Detect which cell encompasses the target text, then output its [x, y] center coordinate. 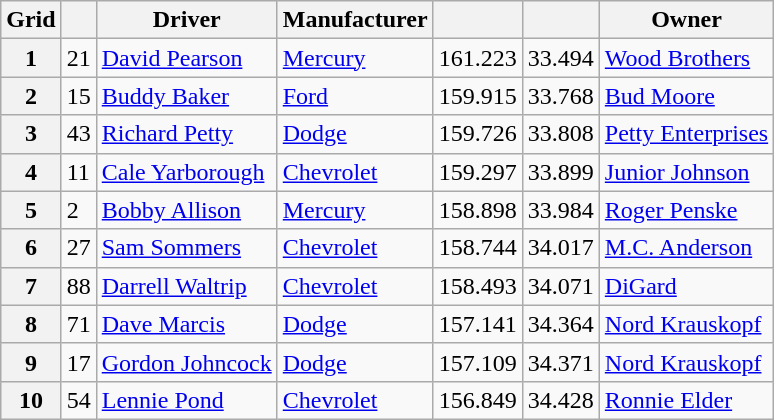
156.849 [478, 400]
159.297 [478, 172]
34.428 [560, 400]
Grid [31, 20]
7 [31, 286]
Driver [186, 20]
3 [31, 134]
8 [31, 324]
34.371 [560, 362]
4 [31, 172]
27 [78, 248]
9 [31, 362]
6 [31, 248]
DiGard [686, 286]
10 [31, 400]
158.744 [478, 248]
54 [78, 400]
33.494 [560, 58]
43 [78, 134]
5 [31, 210]
33.984 [560, 210]
Roger Penske [686, 210]
15 [78, 96]
33.899 [560, 172]
Petty Enterprises [686, 134]
17 [78, 362]
Darrell Waltrip [186, 286]
Sam Sommers [186, 248]
34.017 [560, 248]
Cale Yarborough [186, 172]
159.915 [478, 96]
Richard Petty [186, 134]
158.493 [478, 286]
157.141 [478, 324]
Owner [686, 20]
161.223 [478, 58]
Dave Marcis [186, 324]
Lennie Pond [186, 400]
71 [78, 324]
34.364 [560, 324]
33.808 [560, 134]
Manufacturer [355, 20]
David Pearson [186, 58]
34.071 [560, 286]
33.768 [560, 96]
11 [78, 172]
88 [78, 286]
Bud Moore [686, 96]
Gordon Johncock [186, 362]
Ronnie Elder [686, 400]
Junior Johnson [686, 172]
Bobby Allison [186, 210]
Buddy Baker [186, 96]
21 [78, 58]
Wood Brothers [686, 58]
M.C. Anderson [686, 248]
Ford [355, 96]
159.726 [478, 134]
157.109 [478, 362]
1 [31, 58]
158.898 [478, 210]
